Pinpoint the cell where the given text exists, returning its [x, y] midpoint coordinate. 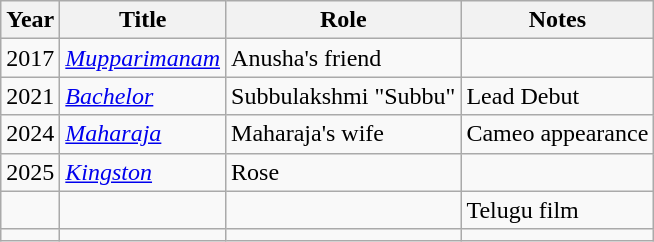
Bachelor [143, 96]
Maharaja [143, 134]
Mupparimanam [143, 58]
2024 [30, 134]
Lead Debut [558, 96]
Role [344, 20]
Anusha's friend [344, 58]
Title [143, 20]
Year [30, 20]
Maharaja's wife [344, 134]
Rose [344, 172]
Cameo appearance [558, 134]
Notes [558, 20]
Telugu film [558, 210]
2017 [30, 58]
Kingston [143, 172]
2021 [30, 96]
Subbulakshmi "Subbu" [344, 96]
2025 [30, 172]
